Provide the [x, y] coordinate of the cell's center where the given text is located.  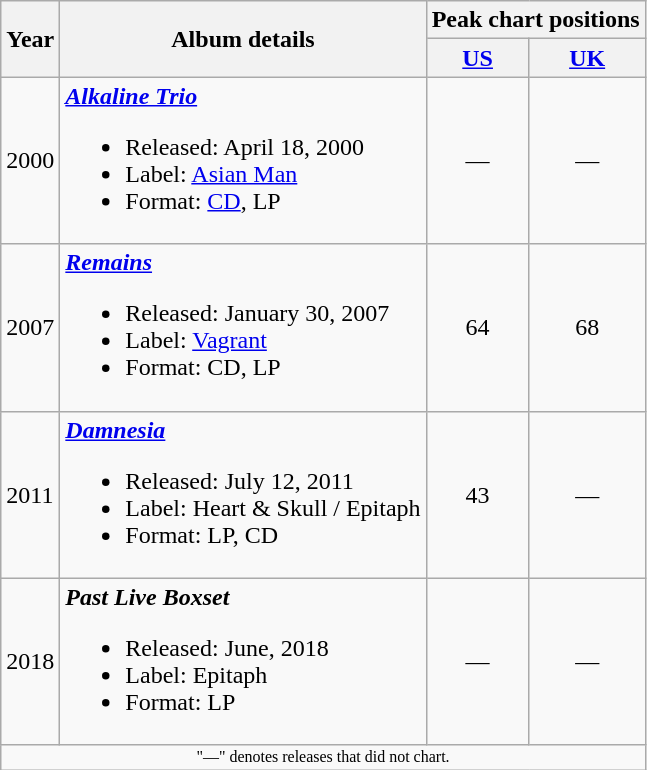
Year [30, 39]
"—" denotes releases that did not chart. [323, 757]
64 [478, 328]
UK [587, 58]
2000 [30, 160]
43 [478, 494]
Alkaline TrioReleased: April 18, 2000Label: Asian ManFormat: CD, LP [243, 160]
2011 [30, 494]
68 [587, 328]
US [478, 58]
2018 [30, 662]
Peak chart positions [536, 20]
Past Live BoxsetReleased: June, 2018Label: EpitaphFormat: LP [243, 662]
DamnesiaReleased: July 12, 2011Label: Heart & Skull / EpitaphFormat: LP, CD [243, 494]
RemainsReleased: January 30, 2007Label: VagrantFormat: CD, LP [243, 328]
2007 [30, 328]
Album details [243, 39]
